Output the (X, Y) coordinate of the center of the cell containing the given text.  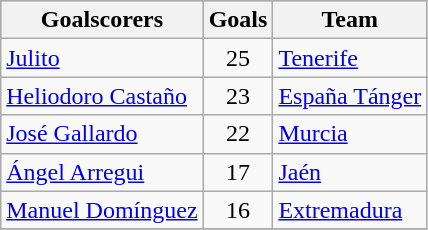
Goalscorers (102, 20)
España Tánger (350, 96)
Julito (102, 58)
Jaén (350, 172)
Tenerife (350, 58)
23 (238, 96)
Goals (238, 20)
25 (238, 58)
Extremadura (350, 210)
Heliodoro Castaño (102, 96)
16 (238, 210)
17 (238, 172)
Manuel Domínguez (102, 210)
Ángel Arregui (102, 172)
Murcia (350, 134)
22 (238, 134)
Team (350, 20)
José Gallardo (102, 134)
